Find where the given text appears and provide that cell's center as (x, y) coordinate. 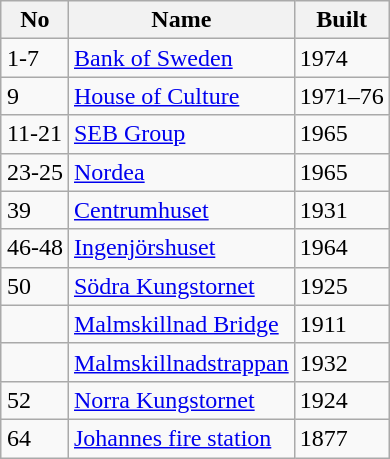
1932 (342, 362)
1974 (342, 58)
1924 (342, 400)
Bank of Sweden (181, 58)
64 (34, 438)
Södra Kungstornet (181, 286)
Nordea (181, 172)
46-48 (34, 248)
1964 (342, 248)
1-7 (34, 58)
1877 (342, 438)
9 (34, 96)
1911 (342, 324)
Centrumhuset (181, 210)
52 (34, 400)
Built (342, 20)
1971–76 (342, 96)
Ingenjörshuset (181, 248)
1931 (342, 210)
SEB Group (181, 134)
Johannes fire station (181, 438)
23-25 (34, 172)
1925 (342, 286)
Malmskillnad Bridge (181, 324)
11-21 (34, 134)
50 (34, 286)
House of Culture (181, 96)
39 (34, 210)
Malmskillnadstrappan (181, 362)
Norra Kungstornet (181, 400)
No (34, 20)
Name (181, 20)
